Extract the [x, y] coordinate from the center of the cell holding the provided text.  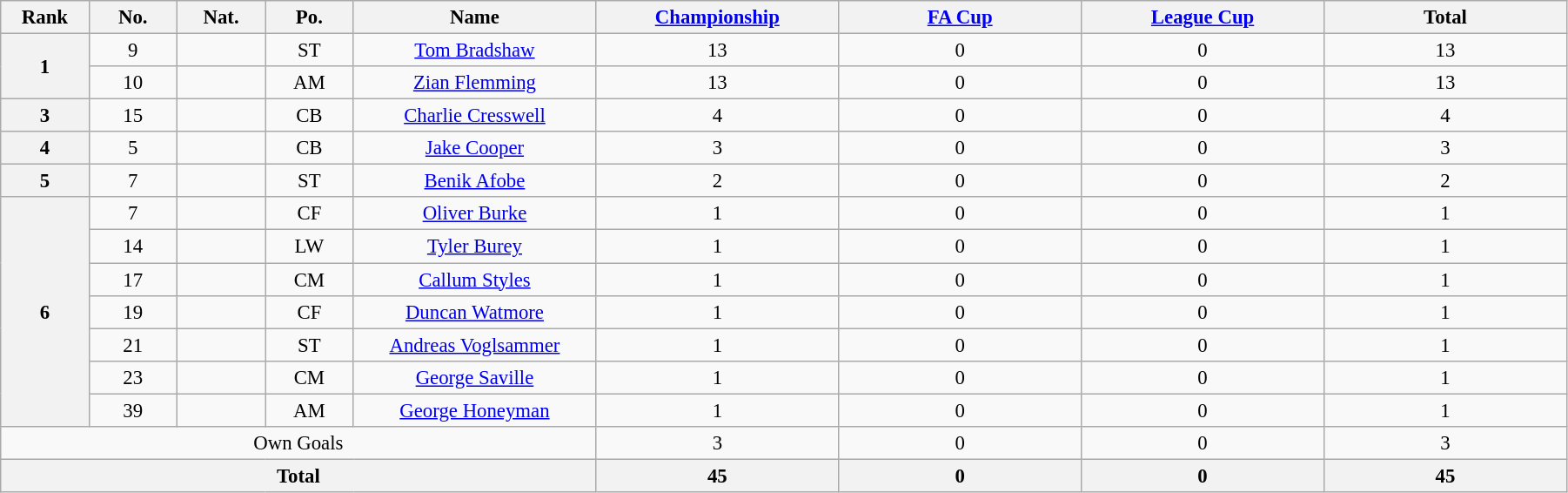
Tyler Burey [475, 246]
10 [132, 83]
Jake Cooper [475, 148]
George Honeyman [475, 410]
Own Goals [298, 443]
39 [132, 410]
21 [132, 345]
Po. [310, 17]
League Cup [1203, 17]
Rank [45, 17]
Tom Bradshaw [475, 51]
No. [132, 17]
6 [45, 312]
Benik Afobe [475, 181]
George Saville [475, 377]
LW [310, 246]
9 [132, 51]
Championship [717, 17]
Charlie Cresswell [475, 116]
Zian Flemming [475, 83]
14 [132, 246]
Nat. [221, 17]
15 [132, 116]
Andreas Voglsammer [475, 345]
Callum Styles [475, 280]
23 [132, 377]
Oliver Burke [475, 213]
17 [132, 280]
Name [475, 17]
19 [132, 312]
FA Cup [961, 17]
Duncan Watmore [475, 312]
